Detect which cell encompasses the target text, then output its (x, y) center coordinate. 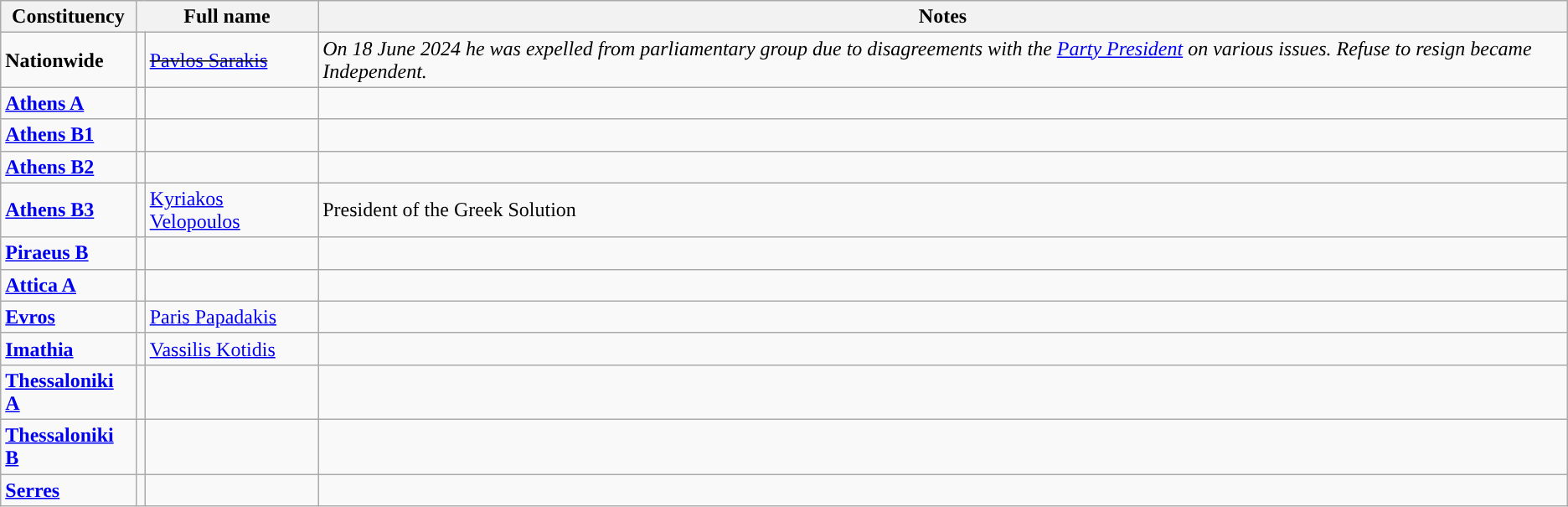
Nationwide (69, 60)
Piraeus B (69, 253)
Full name (227, 17)
Attica A (69, 285)
Athens B2 (69, 167)
Evros (69, 317)
Kyriakos Velopoulos (231, 210)
Imathia (69, 349)
Vassilis Kotidis (231, 349)
Pavlos Sarakis (231, 60)
Thessaloniki B (69, 446)
Athens B3 (69, 210)
Paris Papadakis (231, 317)
Athens B1 (69, 135)
President of the Greek Solution (943, 210)
Athens A (69, 103)
Thessaloniki A (69, 392)
Serres (69, 490)
Constituency (69, 17)
Notes (943, 17)
